Pinpoint the cell where the given text exists, returning its [X, Y] midpoint coordinate. 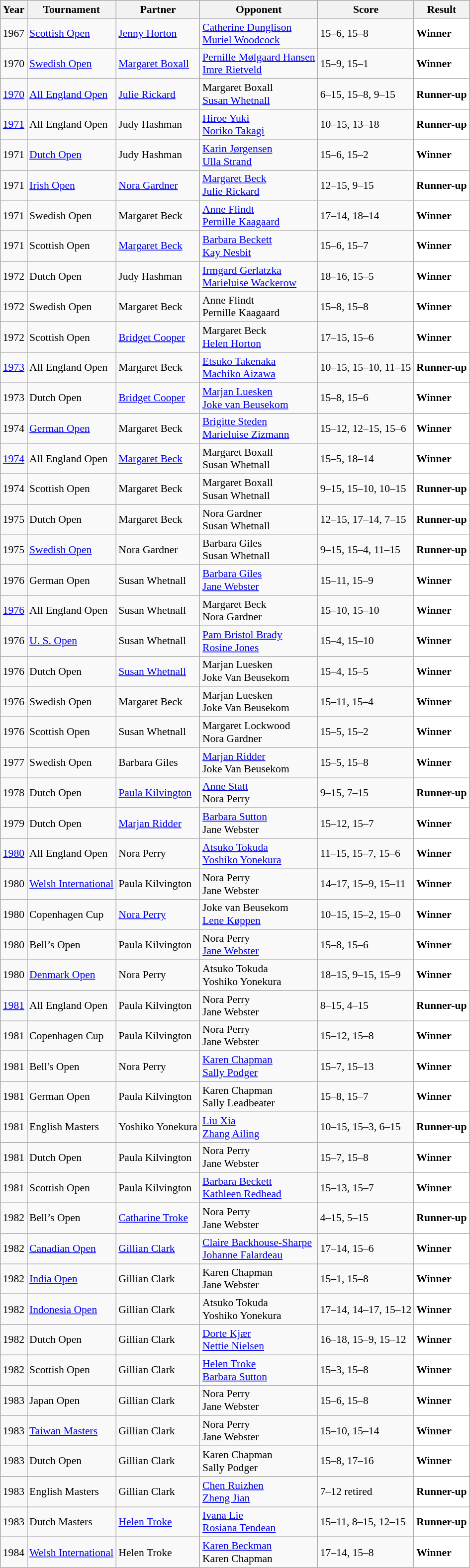
15–11, 8–15, 12–15 [366, 1522]
Result [442, 9]
15–4, 15–10 [366, 641]
Marjan Ridder [158, 823]
15–8, 15–8 [366, 307]
7–12 retired [366, 1492]
15–11, 15–9 [366, 580]
Tournament [72, 9]
10–15, 13–18 [366, 124]
15–6, 15–2 [366, 155]
Liu Xia Zhang Ailing [259, 1127]
Joke van Beusekom Lene Køppen [259, 914]
Brigitte Steden Marieluise Zizmann [259, 428]
Japan Open [72, 1401]
17–15, 15–6 [366, 337]
Marjan Luesken Joke van Beusekom [259, 398]
Margaret Beck Helen Horton [259, 337]
15–1, 15–8 [366, 1279]
Irmgard Gerlatzka Marieluise Wackerow [259, 276]
Marjan Ridder Joke Van Beusekom [259, 762]
Barbara Sutton Jane Webster [259, 823]
Pam Bristol Brady Rosine Jones [259, 641]
15–6, 15–7 [366, 247]
Catharine Troke [158, 1219]
Bell's Open [72, 1067]
15–7, 15–8 [366, 1157]
Jenny Horton [158, 34]
Helen Troke Barbara Sutton [259, 1370]
Ivana Lie Rosiana Tendean [259, 1522]
Indonesia Open [72, 1309]
Dorte Kjær Nettie Nielsen [259, 1340]
Catherine Dunglison Muriel Woodcock [259, 34]
9–15, 15–4, 11–15 [366, 550]
10–15, 15–10, 11–15 [366, 368]
15–8, 15–7 [366, 1096]
16–18, 15–9, 15–12 [366, 1340]
Chen Ruizhen Zheng Jian [259, 1492]
Barbara Beckett Kay Nesbit [259, 247]
17–14, 14–17, 15–12 [366, 1309]
15–12, 15–8 [366, 1036]
1977 [14, 762]
15–10, 15–10 [366, 610]
Karen Chapman Jane Webster [259, 1279]
Year [14, 9]
18–15, 9–15, 15–9 [366, 975]
9–15, 15–10, 10–15 [366, 489]
Pernille Mølgaard Hansen Imre Rietveld [259, 64]
1984 [14, 1553]
15–5, 15–2 [366, 733]
15–7, 15–13 [366, 1067]
Karin Jørgensen Ulla Strand [259, 155]
10–15, 15–3, 6–15 [366, 1127]
Barbara Giles [158, 762]
Barbara Giles Jane Webster [259, 580]
Dutch Masters [72, 1522]
Etsuko Takenaka Machiko Aizawa [259, 368]
U. S. Open [72, 641]
1978 [14, 793]
Opponent [259, 9]
Nora Gardner Susan Whetnall [259, 520]
1967 [14, 34]
Denmark Open [72, 975]
Hiroe Yuki Noriko Takagi [259, 124]
1979 [14, 823]
Anne Statt Nora Perry [259, 793]
17–14, 18–14 [366, 216]
Score [366, 9]
Margaret Beck Julie Rickard [259, 185]
15–5, 18–14 [366, 459]
15–12, 12–15, 15–6 [366, 428]
15–8, 17–16 [366, 1461]
15–13, 15–7 [366, 1188]
14–17, 15–9, 15–11 [366, 884]
18–16, 15–5 [366, 276]
Taiwan Masters [72, 1431]
12–15, 9–15 [366, 185]
Barbara Giles Susan Whetnall [259, 550]
15–5, 15–8 [366, 762]
Margaret Beck Nora Gardner [259, 610]
12–15, 17–14, 7–15 [366, 520]
6–15, 15–8, 9–15 [366, 94]
Margaret Lockwood Nora Gardner [259, 733]
8–15, 4–15 [366, 1006]
India Open [72, 1279]
15–3, 15–8 [366, 1370]
Claire Backhouse-Sharpe Johanne Falardeau [259, 1248]
15–4, 15–5 [366, 671]
Partner [158, 9]
15–12, 15–7 [366, 823]
11–15, 15–7, 15–6 [366, 854]
Margaret Boxall [158, 64]
Karen Beckman Karen Chapman [259, 1553]
4–15, 5–15 [366, 1219]
9–15, 7–15 [366, 793]
Canadian Open [72, 1248]
Yoshiko Yonekura [158, 1127]
Karen Chapman Sally Leadbeater [259, 1096]
15–9, 15–1 [366, 64]
17–14, 15–6 [366, 1248]
17–14, 15–8 [366, 1553]
10–15, 15–2, 15–0 [366, 914]
Julie Rickard [158, 94]
Irish Open [72, 185]
15–10, 15–14 [366, 1431]
15–11, 15–4 [366, 702]
Barbara Beckett Kathleen Redhead [259, 1188]
